From the cell containing the given text, extract its center point as (X, Y) coordinate. 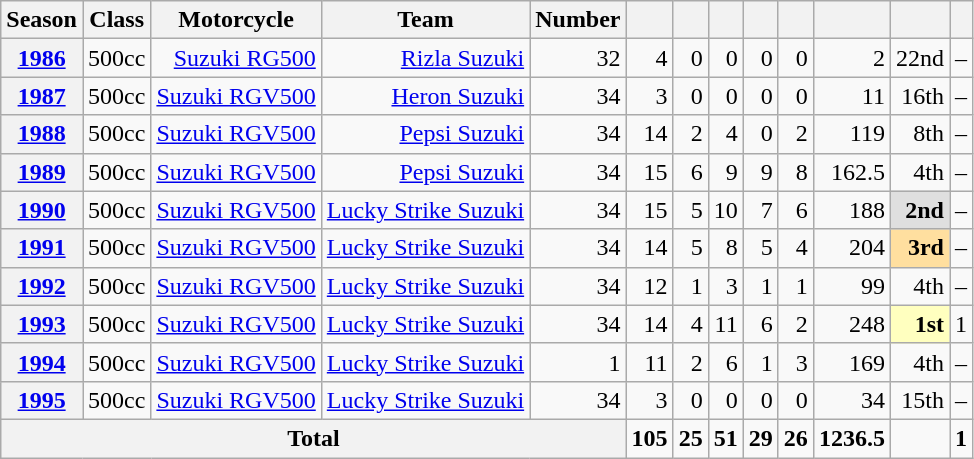
26 (796, 438)
3rd (920, 248)
15th (920, 400)
105 (650, 438)
16th (920, 96)
1986 (42, 58)
188 (852, 210)
Motorcycle (236, 20)
29 (760, 438)
Total (314, 438)
Suzuki RG500 (236, 58)
1993 (42, 324)
Number (578, 20)
22nd (920, 58)
1989 (42, 172)
1995 (42, 400)
Team (425, 20)
7 (760, 210)
Heron Suzuki (425, 96)
1994 (42, 362)
1990 (42, 210)
51 (726, 438)
8th (920, 134)
1236.5 (852, 438)
32 (578, 58)
169 (852, 362)
Rizla Suzuki (425, 58)
10 (726, 210)
248 (852, 324)
Season (42, 20)
119 (852, 134)
1987 (42, 96)
25 (690, 438)
162.5 (852, 172)
2nd (920, 210)
204 (852, 248)
1991 (42, 248)
12 (650, 286)
99 (852, 286)
1988 (42, 134)
Class (116, 20)
1992 (42, 286)
1st (920, 324)
